From the cell containing the given text, extract its center point as (x, y) coordinate. 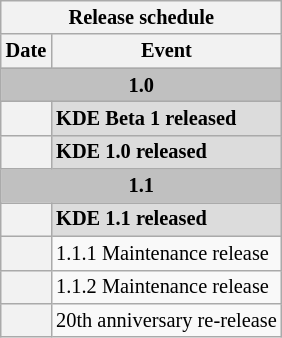
1.1 (142, 186)
KDE Beta 1 released (166, 118)
KDE 1.1 released (166, 219)
Event (166, 51)
Release schedule (142, 17)
1.1.2 Maintenance release (166, 287)
1.1.1 Maintenance release (166, 253)
Date (26, 51)
20th anniversary re-release (166, 320)
1.0 (142, 85)
KDE 1.0 released (166, 152)
